Determine the (x, y) coordinate at the center of the cell enclosing the given text.  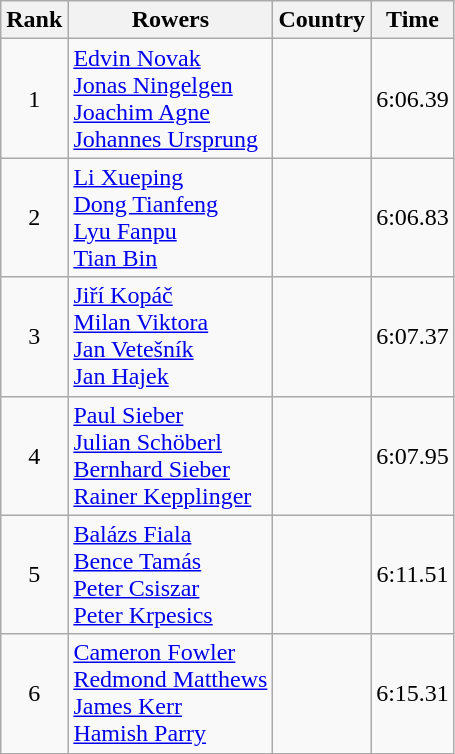
6:06.39 (413, 98)
Rank (34, 20)
5 (34, 574)
6 (34, 694)
4 (34, 456)
2 (34, 218)
6:07.95 (413, 456)
Paul SieberJulian SchöberlBernhard SieberRainer Kepplinger (170, 456)
6:11.51 (413, 574)
Country (322, 20)
Jiří KopáčMilan ViktoraJan VetešníkJan Hajek (170, 336)
3 (34, 336)
Edvin NovakJonas NingelgenJoachim AgneJohannes Ursprung (170, 98)
1 (34, 98)
Balázs FialaBence TamásPeter CsiszarPeter Krpesics (170, 574)
6:15.31 (413, 694)
Cameron FowlerRedmond MatthewsJames KerrHamish Parry (170, 694)
Rowers (170, 20)
6:07.37 (413, 336)
Li XuepingDong TianfengLyu FanpuTian Bin (170, 218)
6:06.83 (413, 218)
Time (413, 20)
